Scan for the cell matching the given text and deliver its [x, y] coordinate at center. 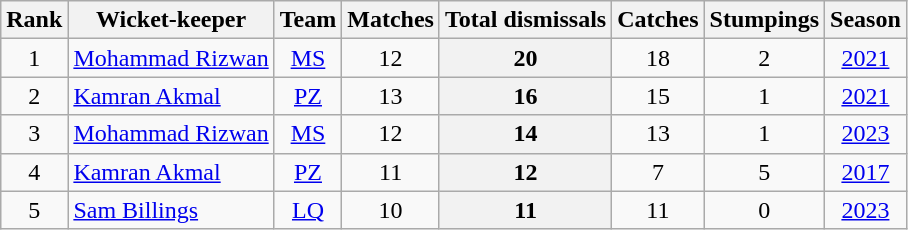
15 [658, 96]
14 [525, 134]
Stumpings [764, 20]
Season [866, 20]
16 [525, 96]
10 [391, 210]
0 [764, 210]
Matches [391, 20]
LQ [308, 210]
2017 [866, 172]
Rank [34, 20]
4 [34, 172]
Team [308, 20]
20 [525, 58]
Wicket-keeper [171, 20]
Sam Billings [171, 210]
7 [658, 172]
Total dismissals [525, 20]
Catches [658, 20]
3 [34, 134]
18 [658, 58]
